Output the (X, Y) coordinate of the center of the cell containing the given text.  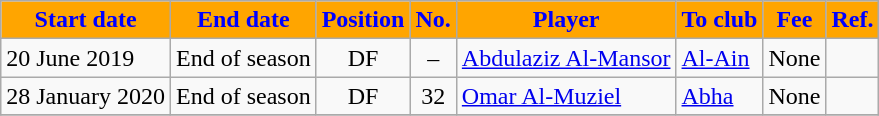
Al-Ain (720, 58)
Ref. (852, 20)
28 January 2020 (86, 96)
Abdulaziz Al-Mansor (566, 58)
32 (433, 96)
Abha (720, 96)
Omar Al-Muziel (566, 96)
– (433, 58)
Fee (794, 20)
End date (243, 20)
20 June 2019 (86, 58)
No. (433, 20)
Position (363, 20)
Start date (86, 20)
Player (566, 20)
To club (720, 20)
